Extract the [X, Y] coordinate from the center of the cell holding the provided text.  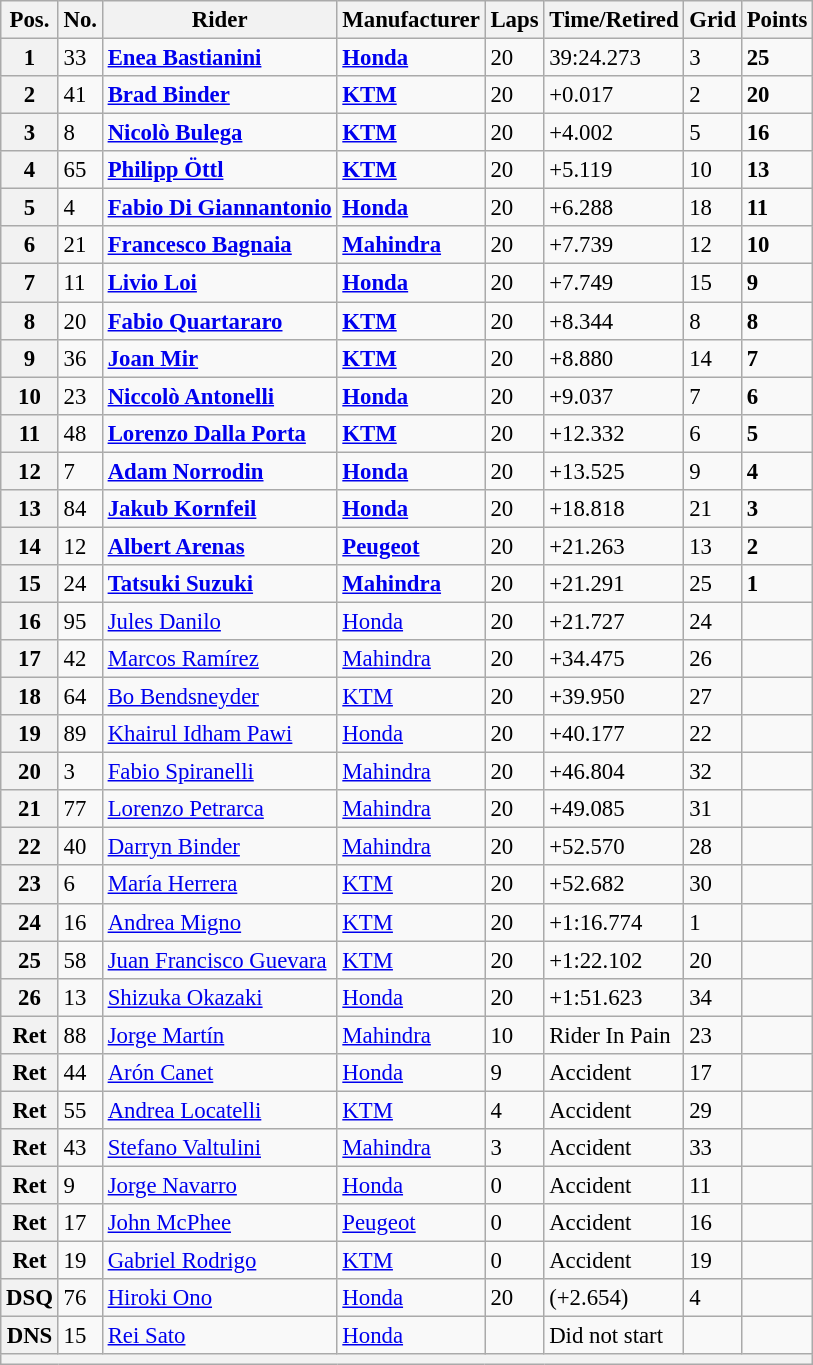
+13.525 [614, 471]
Jakub Kornfeil [220, 509]
Grid [712, 20]
María Herrera [220, 885]
+18.818 [614, 509]
Stefano Valtulini [220, 1148]
42 [80, 659]
36 [80, 358]
39:24.273 [614, 58]
Did not start [614, 1336]
Lorenzo Dalla Porta [220, 433]
32 [712, 772]
Manufacturer [411, 20]
+9.037 [614, 396]
+5.119 [614, 170]
+21.263 [614, 546]
77 [80, 809]
Arón Canet [220, 1073]
+52.570 [614, 847]
+8.344 [614, 321]
44 [80, 1073]
Juan Francisco Guevara [220, 960]
41 [80, 95]
Philipp Öttl [220, 170]
Nicolò Bulega [220, 133]
65 [80, 170]
+34.475 [614, 659]
Darryn Binder [220, 847]
Niccolò Antonelli [220, 396]
34 [712, 997]
+8.880 [614, 358]
+0.017 [614, 95]
Tatsuki Suzuki [220, 584]
88 [80, 1035]
Fabio Spiranelli [220, 772]
89 [80, 734]
DNS [30, 1336]
Francesco Bagnaia [220, 245]
55 [80, 1110]
Pos. [30, 20]
+46.804 [614, 772]
95 [80, 621]
+4.002 [614, 133]
+12.332 [614, 433]
+21.291 [614, 584]
Hiroki Ono [220, 1298]
+39.950 [614, 697]
Andrea Migno [220, 922]
+40.177 [614, 734]
+49.085 [614, 809]
No. [80, 20]
Points [776, 20]
Jorge Navarro [220, 1185]
Andrea Locatelli [220, 1110]
+21.727 [614, 621]
Livio Loi [220, 283]
Rider [220, 20]
Fabio Quartararo [220, 321]
Gabriel Rodrigo [220, 1261]
+1:22.102 [614, 960]
Time/Retired [614, 20]
58 [80, 960]
29 [712, 1110]
Rei Sato [220, 1336]
Enea Bastianini [220, 58]
28 [712, 847]
+52.682 [614, 885]
Bo Bendsneyder [220, 697]
40 [80, 847]
John McPhee [220, 1223]
30 [712, 885]
27 [712, 697]
+7.749 [614, 283]
48 [80, 433]
Jules Danilo [220, 621]
Khairul Idham Pawi [220, 734]
Jorge Martín [220, 1035]
Lorenzo Petrarca [220, 809]
76 [80, 1298]
Laps [514, 20]
43 [80, 1148]
Shizuka Okazaki [220, 997]
Adam Norrodin [220, 471]
84 [80, 509]
Marcos Ramírez [220, 659]
Albert Arenas [220, 546]
+6.288 [614, 208]
Fabio Di Giannantonio [220, 208]
+1:16.774 [614, 922]
Rider In Pain [614, 1035]
64 [80, 697]
(+2.654) [614, 1298]
31 [712, 809]
Joan Mir [220, 358]
DSQ [30, 1298]
Brad Binder [220, 95]
+7.739 [614, 245]
+1:51.623 [614, 997]
